Output the (x, y) coordinate of the center of the cell containing the given text.  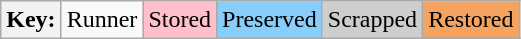
Scrapped (372, 20)
Key: (31, 20)
Stored (180, 20)
Preserved (270, 20)
Restored (471, 20)
Runner (102, 20)
